Pinpoint the cell where the given text exists, returning its (x, y) midpoint coordinate. 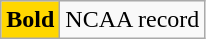
Bold (30, 20)
NCAA record (132, 20)
